Detect which cell encompasses the target text, then output its [x, y] center coordinate. 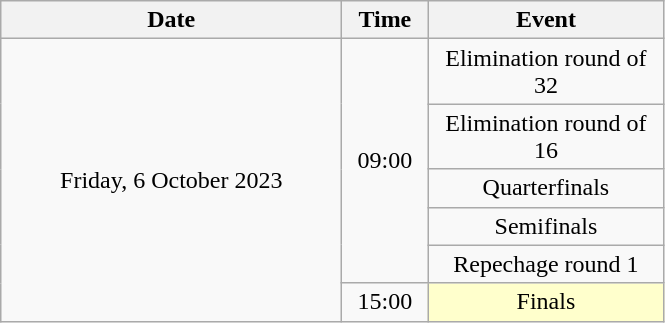
Elimination round of 32 [546, 72]
Event [546, 20]
Elimination round of 16 [546, 136]
Repechage round 1 [546, 264]
Date [172, 20]
15:00 [385, 302]
Quarterfinals [546, 188]
Semifinals [546, 226]
Finals [546, 302]
Time [385, 20]
09:00 [385, 161]
Friday, 6 October 2023 [172, 180]
